Return the [x, y] coordinate for the center point of the cell that contains the specified text.  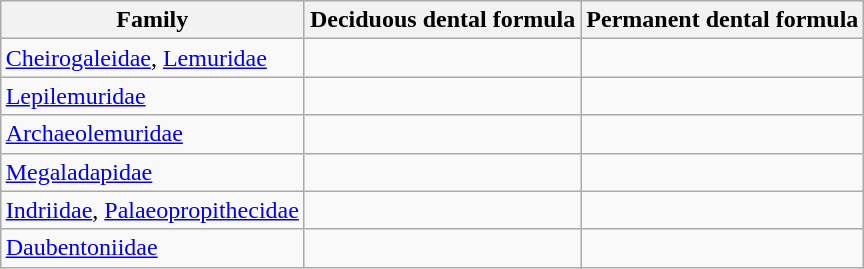
Deciduous dental formula [442, 20]
Daubentoniidae [152, 248]
Family [152, 20]
Archaeolemuridae [152, 134]
Lepilemuridae [152, 96]
Cheirogaleidae, Lemuridae [152, 58]
Indriidae, Palaeopropithecidae [152, 210]
Permanent dental formula [722, 20]
Megaladapidae [152, 172]
